Detect which cell encompasses the target text, then output its (X, Y) center coordinate. 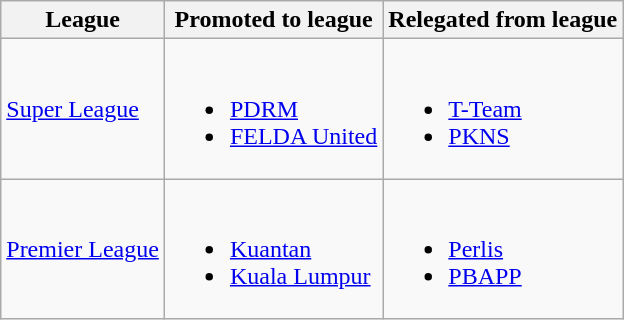
KuantanKuala Lumpur (273, 249)
Super League (83, 109)
Premier League (83, 249)
T-TeamPKNS (503, 109)
PDRMFELDA United (273, 109)
Promoted to league (273, 20)
Relegated from league (503, 20)
League (83, 20)
PerlisPBAPP (503, 249)
